From the cell containing the given text, extract its center point as [X, Y] coordinate. 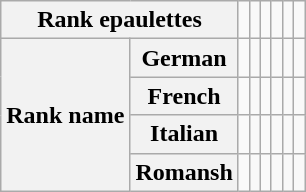
German [184, 58]
Italian [184, 134]
Rank epaulettes [120, 20]
French [184, 96]
Romansh [184, 172]
Rank name [66, 115]
